Locate the cell with the specified text and output its (X, Y) center coordinate. 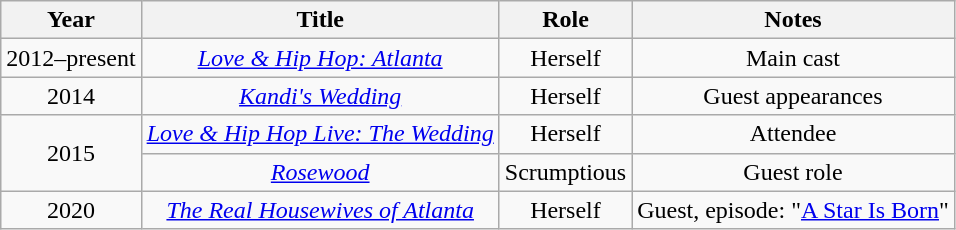
Rosewood (320, 172)
Attendee (794, 134)
Title (320, 20)
Main cast (794, 58)
Love & Hip Hop: Atlanta (320, 58)
Role (565, 20)
Notes (794, 20)
Guest, episode: "A Star Is Born" (794, 210)
Year (71, 20)
Kandi's Wedding (320, 96)
Guest role (794, 172)
Love & Hip Hop Live: The Wedding (320, 134)
2020 (71, 210)
Guest appearances (794, 96)
The Real Housewives of Atlanta (320, 210)
2012–present (71, 58)
Scrumptious (565, 172)
2015 (71, 153)
2014 (71, 96)
